Return (X, Y) of the center of cell containing provided text 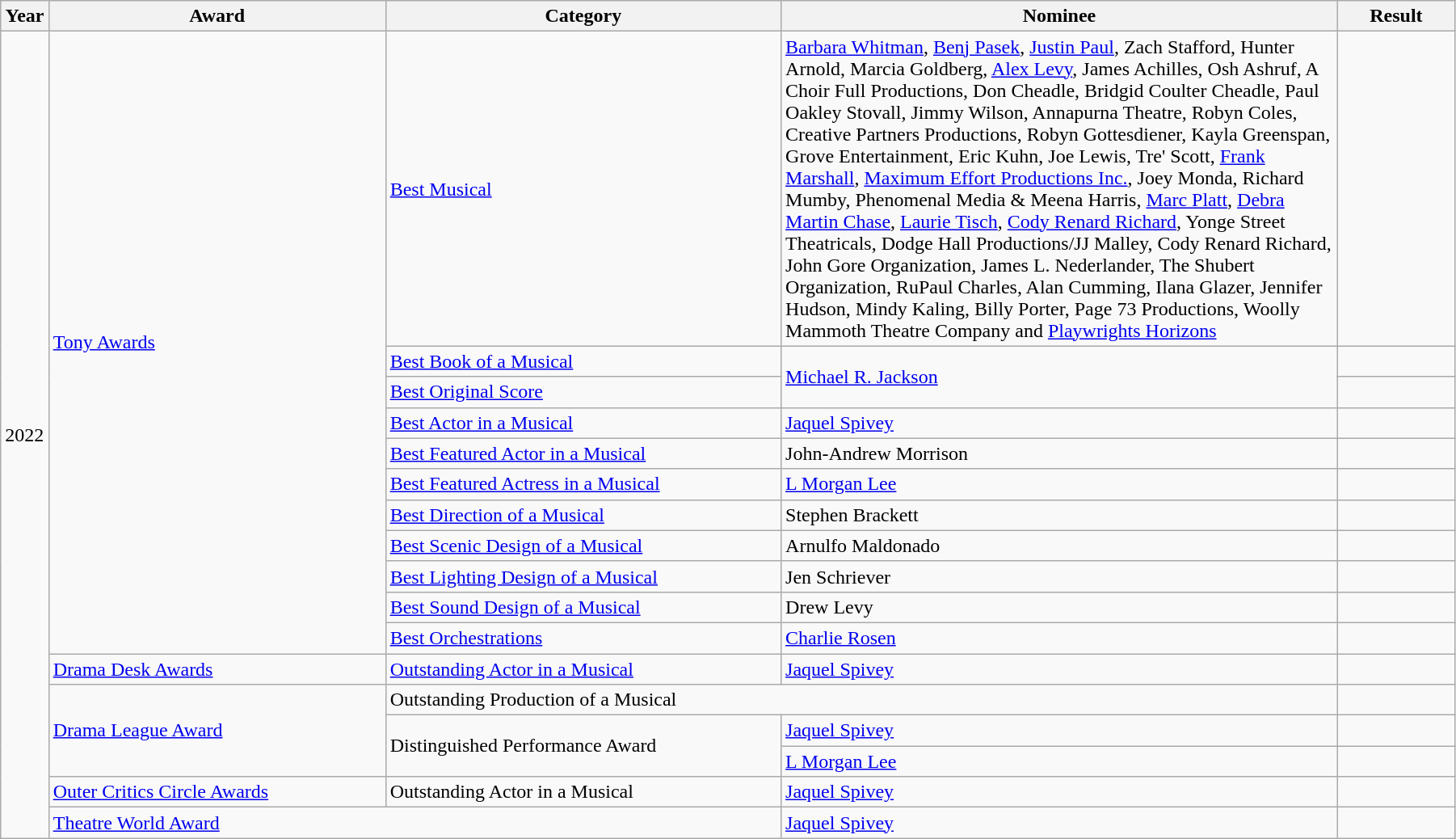
Best Lighting Design of a Musical (583, 576)
Best Featured Actor in a Musical (583, 453)
Best Musical (583, 189)
Drama Desk Awards (217, 668)
Stephen Brackett (1060, 515)
Tony Awards (217, 343)
Outstanding Production of a Musical (861, 700)
Result (1396, 16)
Drew Levy (1060, 607)
Theatre World Award (414, 823)
John-Andrew Morrison (1060, 453)
Charlie Rosen (1060, 638)
Best Sound Design of a Musical (583, 607)
Distinguished Performance Award (583, 746)
Best Original Score (583, 392)
Best Orchestrations (583, 638)
Nominee (1060, 16)
Best Scenic Design of a Musical (583, 546)
Michael R. Jackson (1060, 377)
Jen Schriever (1060, 576)
Award (217, 16)
Arnulfo Maldonado (1060, 546)
Drama League Award (217, 731)
Best Direction of a Musical (583, 515)
Year (24, 16)
Best Featured Actress in a Musical (583, 484)
Category (583, 16)
2022 (24, 435)
Best Book of a Musical (583, 361)
Outer Critics Circle Awards (217, 792)
Best Actor in a Musical (583, 423)
